Locate the cell with the specified text and output its [X, Y] center coordinate. 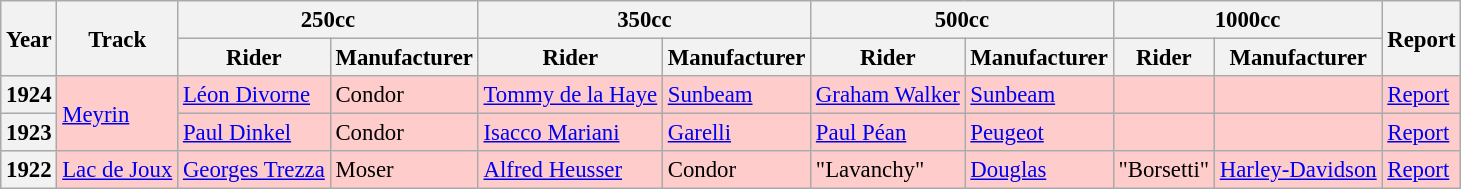
Peugeot [1039, 133]
Garelli [736, 133]
Paul Dinkel [254, 133]
250cc [328, 20]
Graham Walker [888, 95]
Track [118, 38]
1000cc [1248, 20]
Tommy de la Haye [570, 95]
1922 [29, 170]
Douglas [1039, 170]
1923 [29, 133]
Georges Trezza [254, 170]
Léon Divorne [254, 95]
Lac de Joux [118, 170]
"Borsetti" [1164, 170]
Year [29, 38]
1924 [29, 95]
"Lavanchy" [888, 170]
500cc [962, 20]
350cc [644, 20]
Alfred Heusser [570, 170]
Harley-Davidson [1298, 170]
Isacco Mariani [570, 133]
Meyrin [118, 114]
Moser [404, 170]
Paul Péan [888, 133]
